For the text-containing cell, return its midpoint in (x, y) coordinate format. 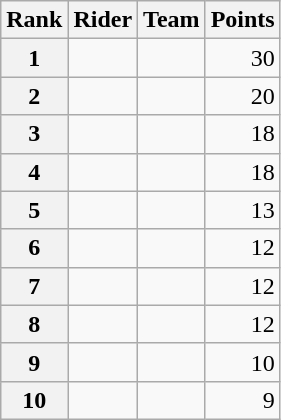
Points (242, 20)
2 (34, 96)
5 (34, 210)
Rider (103, 20)
3 (34, 134)
8 (34, 324)
6 (34, 248)
4 (34, 172)
20 (242, 96)
30 (242, 58)
Rank (34, 20)
Team (172, 20)
7 (34, 286)
13 (242, 210)
1 (34, 58)
